For the text-containing cell, return its midpoint in (x, y) coordinate format. 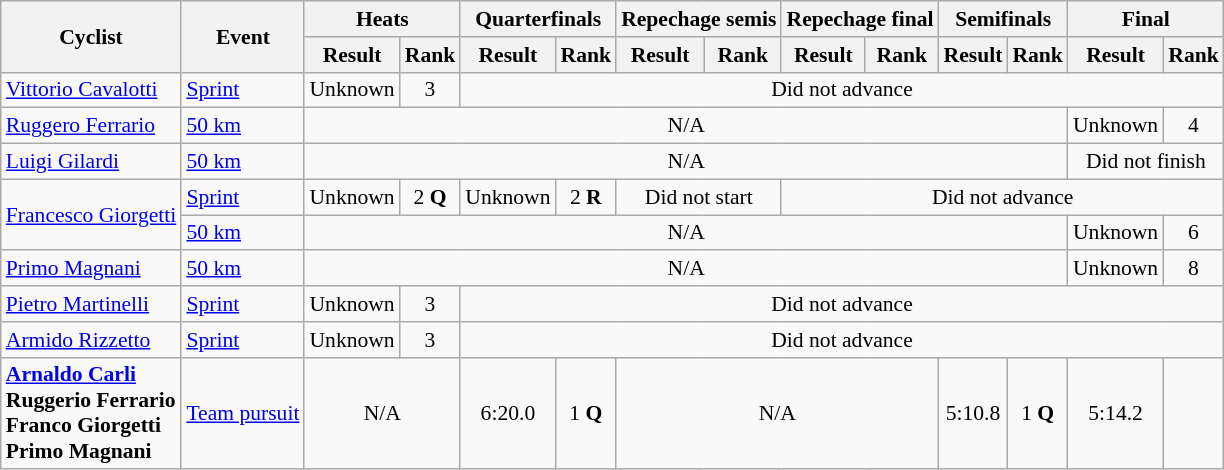
Armido Rizzetto (92, 340)
5:14.2 (1116, 413)
6 (1194, 233)
Semifinals (1004, 19)
4 (1194, 126)
Primo Magnani (92, 269)
Heats (382, 19)
Quarterfinals (538, 19)
Did not start (698, 197)
Did not finish (1146, 162)
Arnaldo Carli Ruggerio Ferrario Franco Giorgetti Primo Magnani (92, 413)
Francesco Giorgetti (92, 214)
6:20.0 (508, 413)
Ruggero Ferrario (92, 126)
Pietro Martinelli (92, 304)
8 (1194, 269)
Vittorio Cavalotti (92, 90)
5:10.8 (974, 413)
Final (1146, 19)
Repechage semis (698, 19)
2 R (586, 197)
2 Q (430, 197)
Repechage final (860, 19)
Team pursuit (242, 413)
Event (242, 36)
Cyclist (92, 36)
Luigi Gilardi (92, 162)
